Detect which cell encompasses the target text, then output its [x, y] center coordinate. 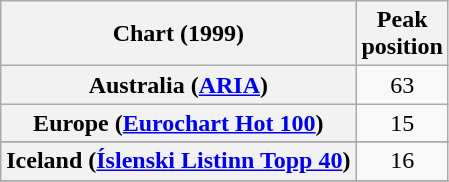
Chart (1999) [178, 34]
Europe (Eurochart Hot 100) [178, 123]
16 [402, 161]
63 [402, 85]
Peakposition [402, 34]
Iceland (Íslenski Listinn Topp 40) [178, 161]
Australia (ARIA) [178, 85]
15 [402, 123]
